For the text-containing cell, return its midpoint in [x, y] coordinate format. 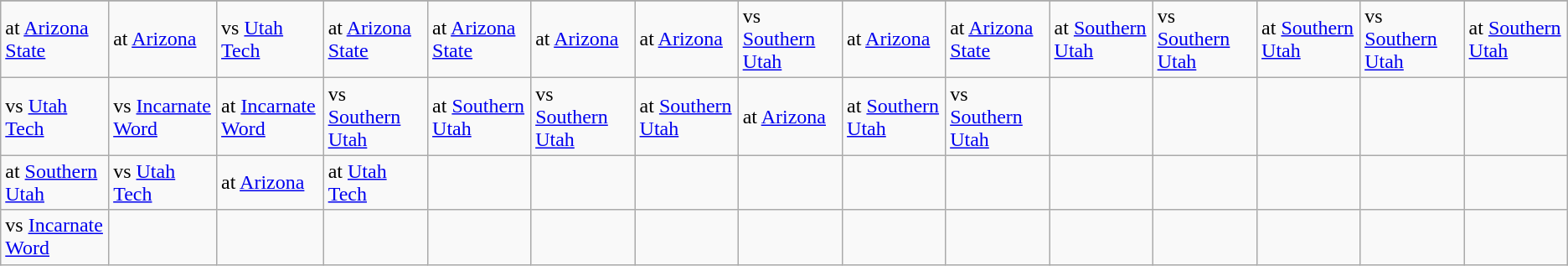
at Utah Tech [375, 183]
at Incarnate Word [271, 117]
